From the cell containing the given text, extract its center point as [x, y] coordinate. 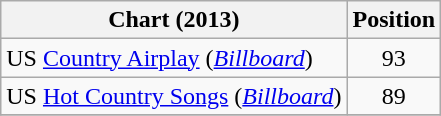
US Hot Country Songs (Billboard) [174, 96]
89 [394, 96]
Chart (2013) [174, 20]
US Country Airplay (Billboard) [174, 58]
93 [394, 58]
Position [394, 20]
